Find where the given text appears and provide that cell's center as (X, Y) coordinate. 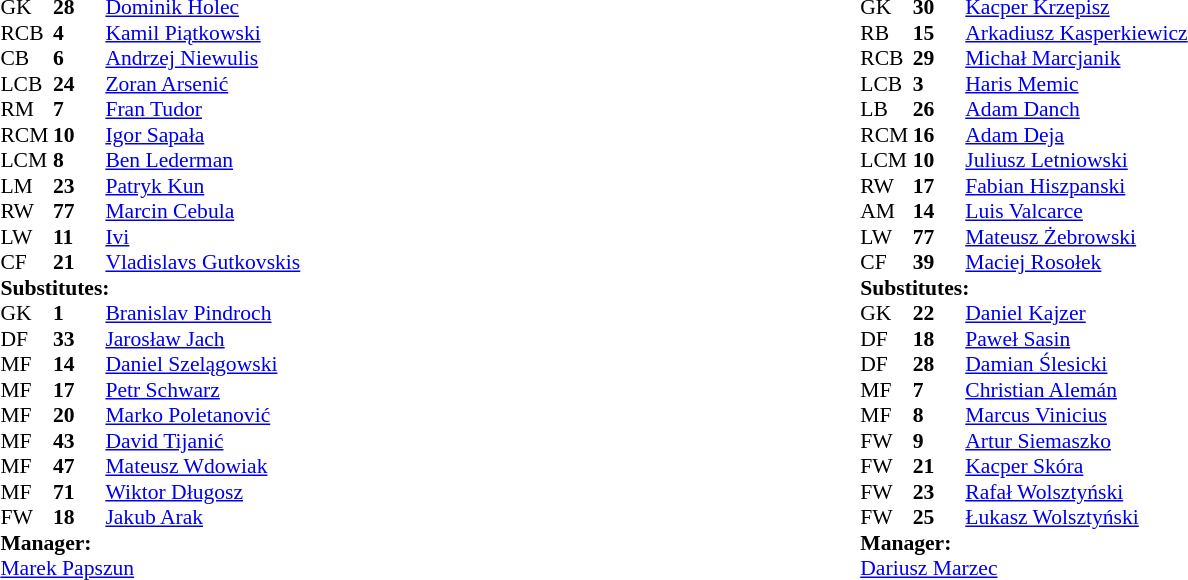
11 (79, 237)
Artur Siemaszko (1076, 441)
29 (939, 59)
Marko Poletanović (202, 415)
Maciej Rosołek (1076, 263)
Christian Alemán (1076, 390)
15 (939, 33)
Andrzej Niewulis (202, 59)
Jarosław Jach (202, 339)
33 (79, 339)
Rafał Wolsztyński (1076, 492)
3 (939, 84)
Luis Valcarce (1076, 211)
Juliusz Letniowski (1076, 161)
Petr Schwarz (202, 390)
Arkadiusz Kasperkiewicz (1076, 33)
24 (79, 84)
Ben Lederman (202, 161)
Haris Memic (1076, 84)
Mateusz Wdowiak (202, 467)
39 (939, 263)
RM (26, 109)
25 (939, 517)
Marcus Vinicius (1076, 415)
RB (886, 33)
Patryk Kun (202, 186)
Wiktor Długosz (202, 492)
9 (939, 441)
Damian Ślesicki (1076, 365)
Daniel Kajzer (1076, 313)
Łukasz Wolsztyński (1076, 517)
Adam Danch (1076, 109)
47 (79, 467)
Vladislavs Gutkovskis (202, 263)
28 (939, 365)
Marcin Cebula (202, 211)
16 (939, 135)
Zoran Arsenić (202, 84)
Fabian Hiszpanski (1076, 186)
4 (79, 33)
LM (26, 186)
1 (79, 313)
22 (939, 313)
71 (79, 492)
Daniel Szelągowski (202, 365)
AM (886, 211)
Igor Sapała (202, 135)
26 (939, 109)
6 (79, 59)
Jakub Arak (202, 517)
Ivi (202, 237)
LB (886, 109)
20 (79, 415)
43 (79, 441)
Fran Tudor (202, 109)
Michał Marcjanik (1076, 59)
Branislav Pindroch (202, 313)
Mateusz Żebrowski (1076, 237)
Paweł Sasin (1076, 339)
David Tijanić (202, 441)
Kacper Skóra (1076, 467)
Adam Deja (1076, 135)
Kamil Piątkowski (202, 33)
CB (26, 59)
